Detect which cell encompasses the target text, then output its [x, y] center coordinate. 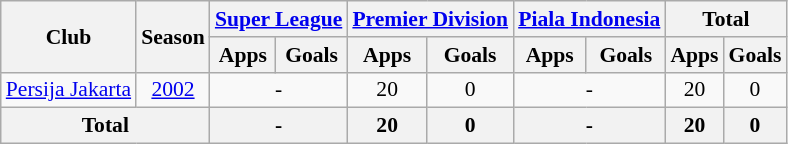
2002 [173, 90]
Persija Jakarta [68, 90]
Piala Indonesia [589, 19]
Super League [278, 19]
Club [68, 36]
Season [173, 36]
Premier Division [430, 19]
